Output the [X, Y] coordinate of the center of the cell containing the given text.  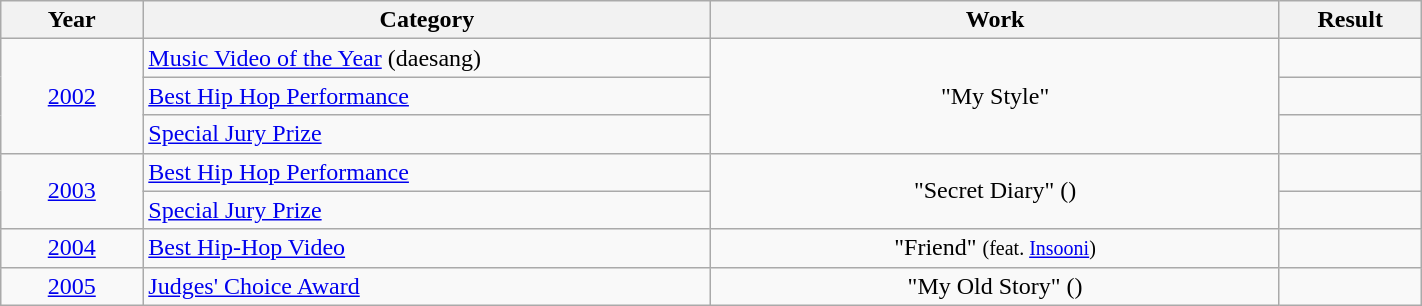
"My Style" [995, 96]
2002 [72, 96]
Category [427, 20]
"Friend" (feat. Insooni) [995, 248]
2005 [72, 286]
2003 [72, 191]
"My Old Story" () [995, 286]
Work [995, 20]
Year [72, 20]
"Secret Diary" () [995, 191]
Best Hip-Hop Video [427, 248]
Result [1350, 20]
Judges' Choice Award [427, 286]
Music Video of the Year (daesang) [427, 58]
2004 [72, 248]
